Extract the [x, y] coordinate from the center of the cell holding the provided text.  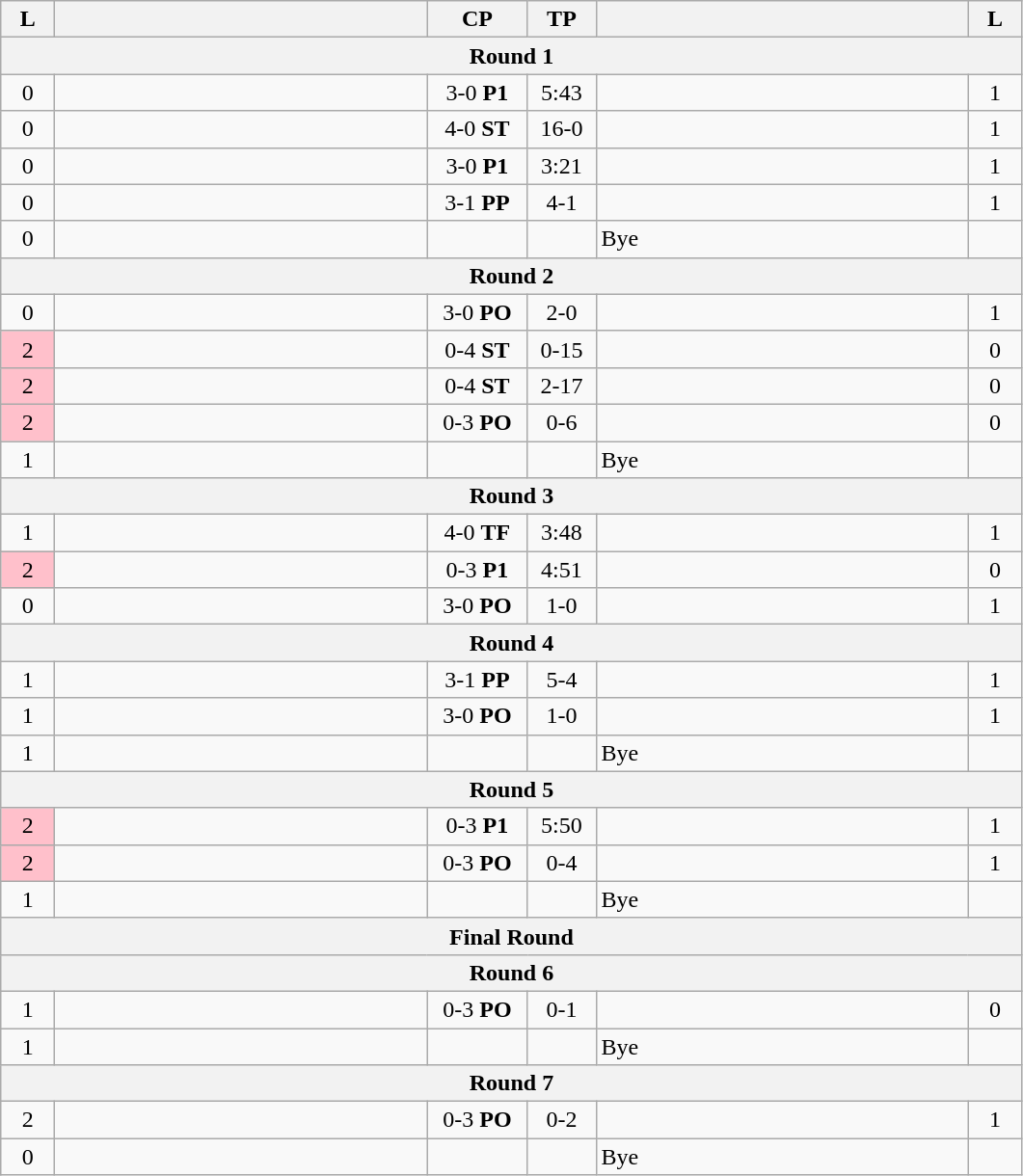
Round 5 [511, 789]
0-15 [561, 349]
2-17 [561, 386]
0-1 [561, 1009]
4-0 TF [477, 533]
Round 3 [511, 496]
16-0 [561, 129]
0-2 [561, 1120]
4:51 [561, 570]
4-1 [561, 202]
CP [477, 19]
Round 1 [511, 56]
5:50 [561, 826]
0-6 [561, 422]
3:21 [561, 166]
Round 7 [511, 1083]
Round 6 [511, 973]
TP [561, 19]
2-0 [561, 312]
5-4 [561, 680]
4-0 ST [477, 129]
5:43 [561, 93]
3:48 [561, 533]
Round 2 [511, 276]
Round 4 [511, 643]
Final Round [511, 936]
0-4 [561, 863]
